Detect which cell encompasses the target text, then output its (X, Y) center coordinate. 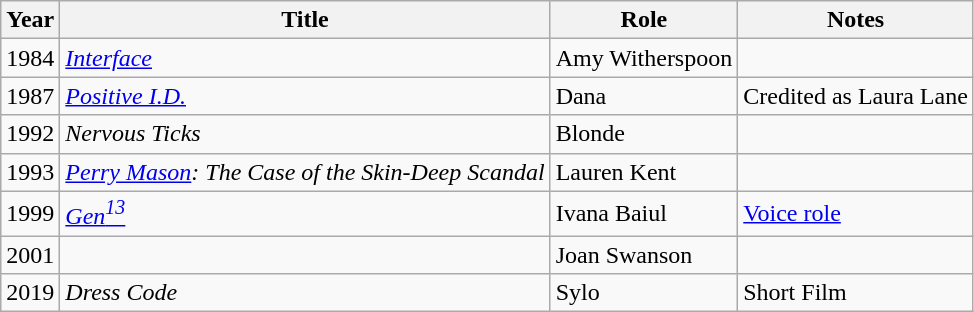
Blonde (644, 134)
Notes (856, 20)
Dana (644, 96)
Voice role (856, 214)
1999 (30, 214)
Dress Code (305, 293)
Positive I.D. (305, 96)
1987 (30, 96)
Credited as Laura Lane (856, 96)
Gen13 (305, 214)
Nervous Ticks (305, 134)
1984 (30, 58)
Interface (305, 58)
Role (644, 20)
2001 (30, 255)
1992 (30, 134)
Short Film (856, 293)
Title (305, 20)
Amy Witherspoon (644, 58)
Lauren Kent (644, 172)
Joan Swanson (644, 255)
Sylo (644, 293)
2019 (30, 293)
Perry Mason: The Case of the Skin-Deep Scandal (305, 172)
Year (30, 20)
1993 (30, 172)
Ivana Baiul (644, 214)
